Return the [X, Y] coordinate for the center point of the cell that contains the specified text.  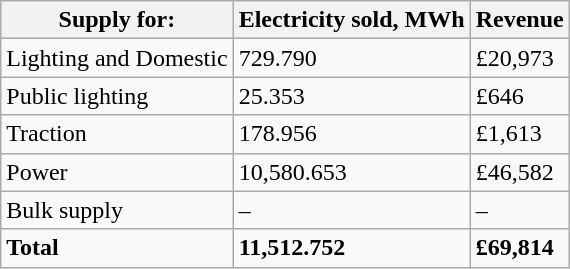
Public lighting [117, 96]
10,580.653 [352, 172]
Lighting and Domestic [117, 58]
Total [117, 248]
178.956 [352, 134]
Traction [117, 134]
25.353 [352, 96]
£69,814 [520, 248]
Electricity sold, MWh [352, 20]
729.790 [352, 58]
£646 [520, 96]
Revenue [520, 20]
Bulk supply [117, 210]
£1,613 [520, 134]
£20,973 [520, 58]
Supply for: [117, 20]
Power [117, 172]
£46,582 [520, 172]
11,512.752 [352, 248]
